Identify which cell holds the provided text, then report its (X, Y) central coordinate. 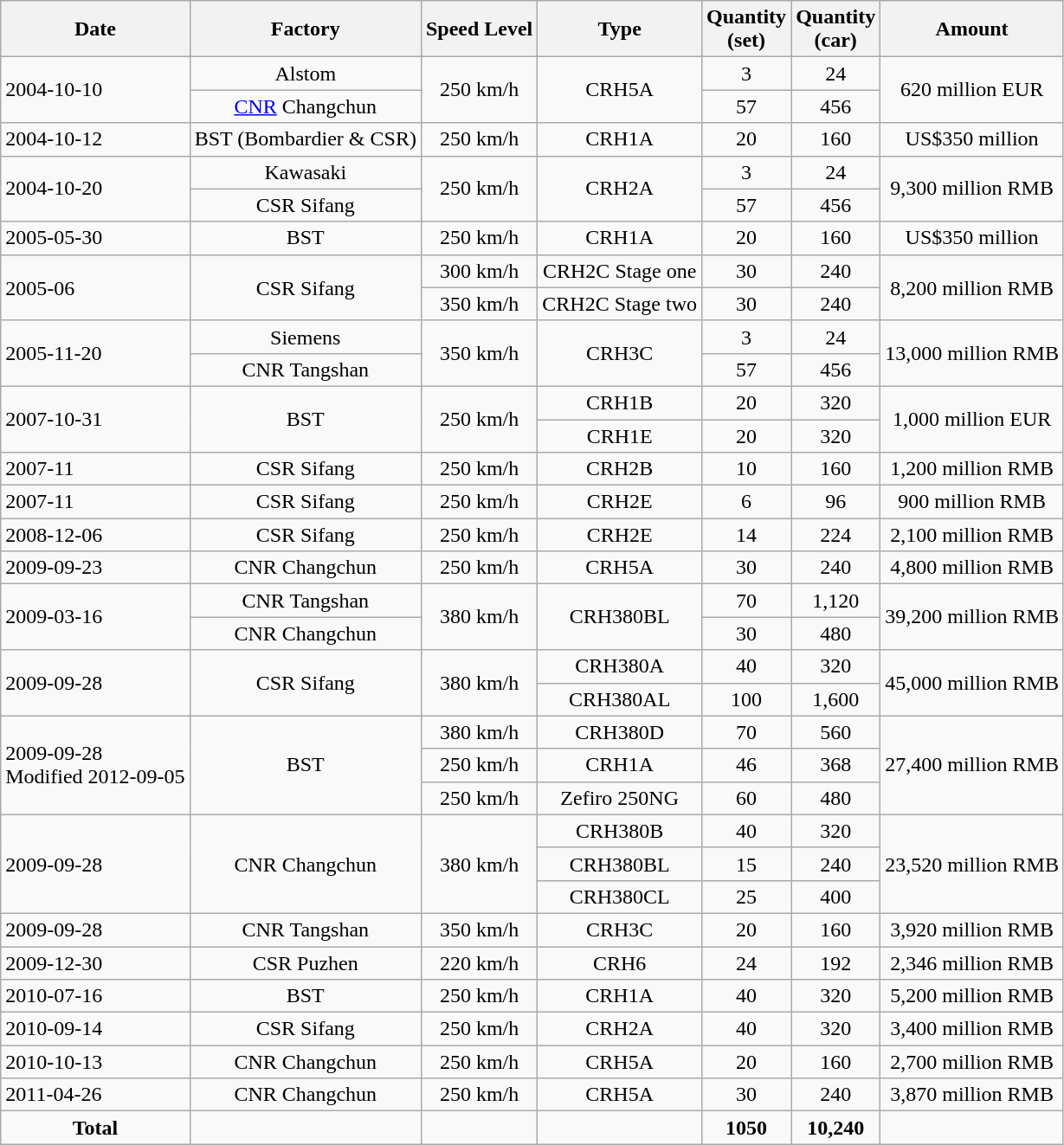
300 km/h (479, 271)
2010-10-13 (95, 1062)
Type (620, 29)
5,200 million RMB (972, 996)
CRH380B (620, 831)
1,000 million EUR (972, 419)
2005-05-30 (95, 238)
3,400 million RMB (972, 1029)
1,120 (836, 601)
2009-09-28Modified 2012-09-05 (95, 765)
45,000 million RMB (972, 683)
15 (746, 864)
Speed Level (479, 29)
9,300 million RMB (972, 189)
2005-11-20 (95, 353)
224 (836, 535)
96 (836, 502)
23,520 million RMB (972, 864)
2009-03-16 (95, 617)
13,000 million RMB (972, 353)
Zefiro 250NG (620, 798)
Alstom (305, 74)
2004-10-12 (95, 139)
BST (Bombardier & CSR) (305, 139)
3,920 million RMB (972, 930)
CRH2B (620, 469)
CRH6 (620, 963)
100 (746, 699)
560 (836, 732)
620 million EUR (972, 90)
CRH2C Stage one (620, 271)
3,870 million RMB (972, 1095)
2009-09-23 (95, 568)
2,346 million RMB (972, 963)
CRH380CL (620, 897)
8,200 million RMB (972, 287)
2010-09-14 (95, 1029)
14 (746, 535)
60 (746, 798)
2004-10-10 (95, 90)
2004-10-20 (95, 189)
2010-07-16 (95, 996)
2011-04-26 (95, 1095)
CRH1B (620, 402)
6 (746, 502)
Quantity(car) (836, 29)
10,240 (836, 1128)
CRH1E (620, 435)
400 (836, 897)
46 (746, 765)
39,200 million RMB (972, 617)
Kawasaki (305, 172)
Date (95, 29)
1,600 (836, 699)
27,400 million RMB (972, 765)
2009-12-30 (95, 963)
2007-10-31 (95, 419)
900 million RMB (972, 502)
192 (836, 963)
CRH380A (620, 666)
Quantity (set) (746, 29)
Factory (305, 29)
2,700 million RMB (972, 1062)
1050 (746, 1128)
2,100 million RMB (972, 535)
368 (836, 765)
CRH380AL (620, 699)
1,200 million RMB (972, 469)
4,800 million RMB (972, 568)
Amount (972, 29)
Total (95, 1128)
2005-06 (95, 287)
25 (746, 897)
10 (746, 469)
Siemens (305, 337)
CSR Puzhen (305, 963)
2008-12-06 (95, 535)
CRH2C Stage two (620, 304)
CRH380D (620, 732)
220 km/h (479, 963)
